For the text-containing cell, return its midpoint in [x, y] coordinate format. 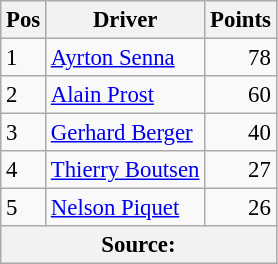
Points [240, 20]
Source: [138, 245]
Gerhard Berger [126, 133]
27 [240, 170]
60 [240, 95]
40 [240, 133]
Driver [126, 20]
26 [240, 208]
Alain Prost [126, 95]
5 [24, 208]
2 [24, 95]
3 [24, 133]
1 [24, 58]
78 [240, 58]
Pos [24, 20]
Nelson Piquet [126, 208]
Thierry Boutsen [126, 170]
4 [24, 170]
Ayrton Senna [126, 58]
